Determine the [x, y] coordinate at the center of the cell enclosing the given text.  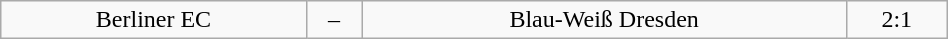
2:1 [896, 20]
– [334, 20]
Berliner EC [154, 20]
Blau-Weiß Dresden [604, 20]
